Determine the (x, y) coordinate at the center of the cell enclosing the given text.  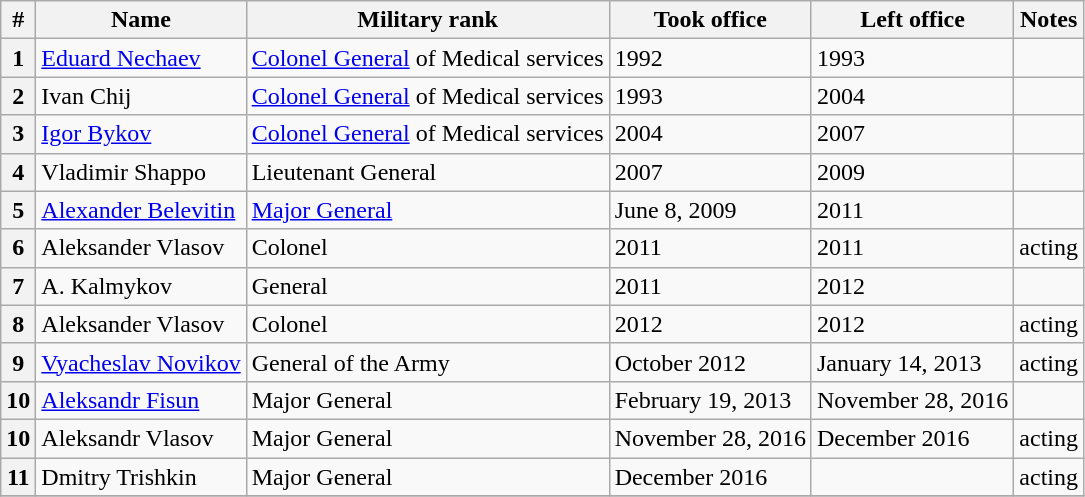
October 2012 (710, 362)
Name (141, 20)
Vyacheslav Novikov (141, 362)
3 (18, 134)
1 (18, 58)
Eduard Nechaev (141, 58)
Took office (710, 20)
January 14, 2013 (912, 362)
4 (18, 172)
9 (18, 362)
Left office (912, 20)
1992 (710, 58)
2 (18, 96)
Military rank (428, 20)
Igor Bykov (141, 134)
Ivan Chij (141, 96)
Notes (1049, 20)
11 (18, 477)
Aleksandr Vlasov (141, 438)
June 8, 2009 (710, 210)
Aleksandr Fisun (141, 400)
6 (18, 248)
Lieutenant General (428, 172)
A. Kalmykov (141, 286)
8 (18, 324)
General (428, 286)
# (18, 20)
February 19, 2013 (710, 400)
7 (18, 286)
Vladimir Shappo (141, 172)
5 (18, 210)
Dmitry Trishkin (141, 477)
2009 (912, 172)
Alexander Belevitin (141, 210)
General of the Army (428, 362)
